Output the (X, Y) coordinate of the center of the cell containing the given text.  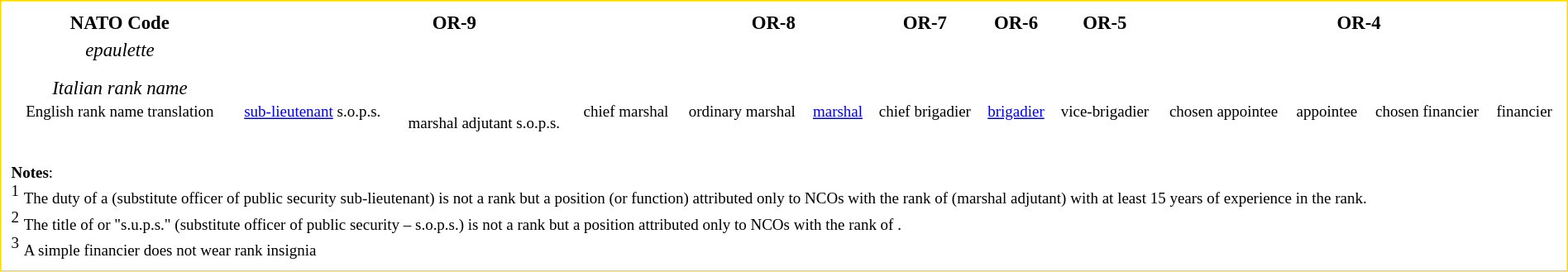
ordinary marshal (743, 99)
brigadier (1016, 99)
OR-6 (1016, 22)
Italian rank nameEnglish rank name translation (120, 99)
chief marshal (626, 99)
chief brigadier (925, 99)
chosen financier (1427, 99)
chosen appointee (1224, 99)
marshal (839, 99)
OR-9 (455, 22)
vice-brigadier (1105, 99)
OR-5 (1105, 22)
OR-4 (1359, 22)
marshal adjutant s.o.p.s. (485, 99)
financier (1524, 99)
OR-7 (925, 22)
epaulette (120, 50)
appointee (1327, 99)
sub-lieutenant s.o.p.s. (313, 99)
OR-8 (773, 22)
NATO Code (120, 22)
